Capture the cell that displays the provided text and extract its [X, Y] central coordinate. 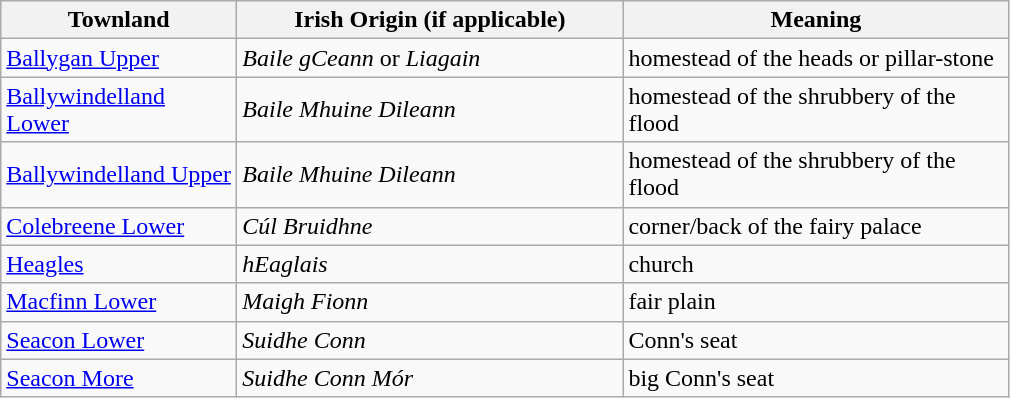
Heagles [119, 264]
Cúl Bruidhne [430, 226]
big Conn's seat [816, 378]
homestead of the heads or pillar-stone [816, 58]
Irish Origin (if applicable) [430, 20]
corner/back of the fairy palace [816, 226]
Maigh Fionn [430, 302]
church [816, 264]
Suidhe Conn Mór [430, 378]
Conn's seat [816, 340]
fair plain [816, 302]
Ballywindelland Upper [119, 174]
Townland [119, 20]
Seacon More [119, 378]
Ballywindelland Lower [119, 110]
hEaglais [430, 264]
Suidhe Conn [430, 340]
Meaning [816, 20]
Colebreene Lower [119, 226]
Seacon Lower [119, 340]
Baile gCeann or Liagain [430, 58]
Ballygan Upper [119, 58]
Macfinn Lower [119, 302]
